Scan for the cell matching the given text and deliver its (x, y) coordinate at center. 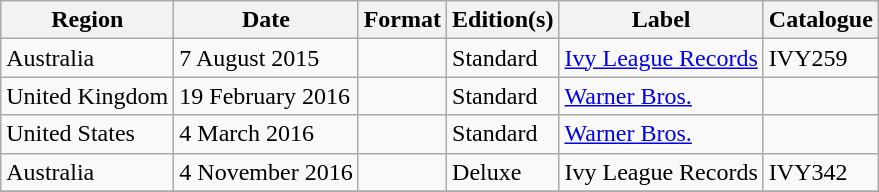
United Kingdom (88, 96)
4 November 2016 (266, 172)
IVY259 (820, 58)
Edition(s) (503, 20)
IVY342 (820, 172)
Format (402, 20)
Label (661, 20)
4 March 2016 (266, 134)
7 August 2015 (266, 58)
Region (88, 20)
Catalogue (820, 20)
19 February 2016 (266, 96)
Date (266, 20)
United States (88, 134)
Deluxe (503, 172)
